Search for the cell housing the specified text and yield its (X, Y) center coordinate. 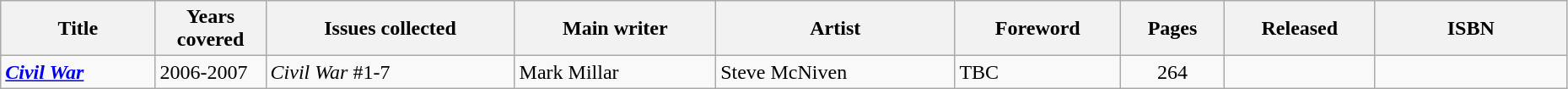
Steve McNiven (835, 72)
Years covered (211, 29)
Civil War (78, 72)
2006-2007 (211, 72)
Foreword (1037, 29)
ISBN (1471, 29)
Artist (835, 29)
TBC (1037, 72)
264 (1172, 72)
Issues collected (390, 29)
Released (1299, 29)
Civil War #1-7 (390, 72)
Title (78, 29)
Mark Millar (616, 72)
Main writer (616, 29)
Pages (1172, 29)
